Extract the (x, y) coordinate from the center of the cell holding the provided text.  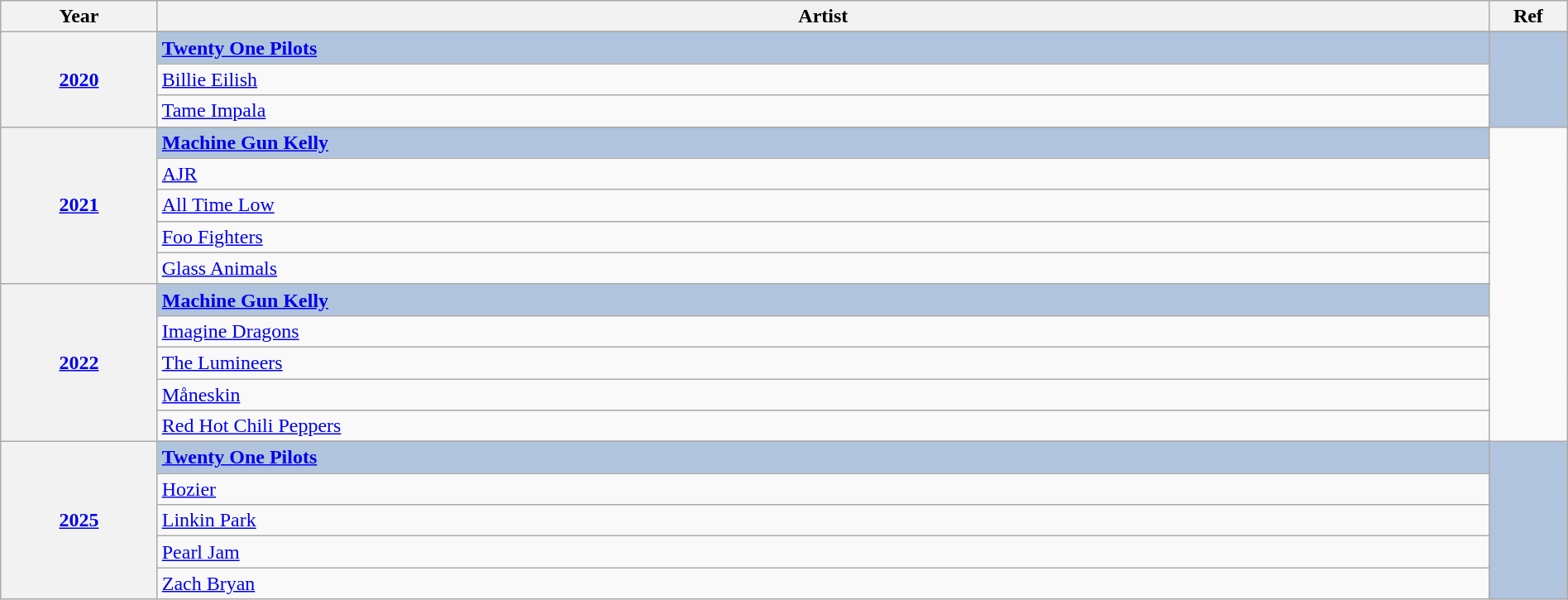
Linkin Park (823, 521)
AJR (823, 174)
Year (79, 17)
2021 (79, 205)
2022 (79, 362)
Billie Eilish (823, 79)
The Lumineers (823, 362)
Zach Bryan (823, 583)
Glass Animals (823, 268)
2020 (79, 79)
Pearl Jam (823, 552)
2025 (79, 521)
Imagine Dragons (823, 331)
Foo Fighters (823, 237)
Artist (823, 17)
Hozier (823, 489)
Tame Impala (823, 111)
Red Hot Chili Peppers (823, 426)
All Time Low (823, 205)
Ref (1528, 17)
Måneskin (823, 395)
